Pinpoint the cell where the given text exists, returning its (x, y) midpoint coordinate. 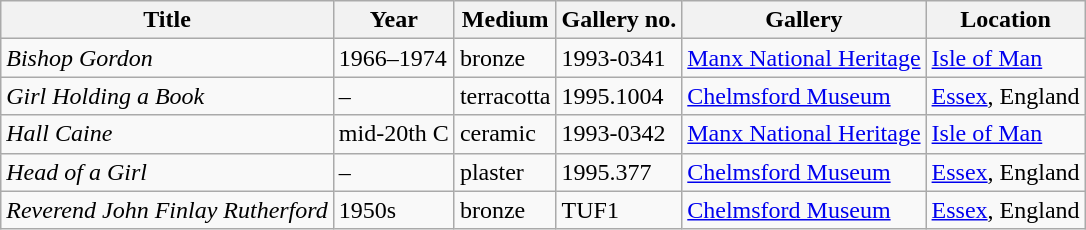
Reverend John Finlay Rutherford (168, 210)
1993-0341 (619, 58)
plaster (505, 172)
Location (1006, 20)
Head of a Girl (168, 172)
1950s (394, 210)
Girl Holding a Book (168, 96)
Gallery (804, 20)
Year (394, 20)
mid-20th C (394, 134)
1995.377 (619, 172)
1993-0342 (619, 134)
Bishop Gordon (168, 58)
TUF1 (619, 210)
ceramic (505, 134)
Title (168, 20)
Medium (505, 20)
terracotta (505, 96)
1966–1974 (394, 58)
Gallery no. (619, 20)
1995.1004 (619, 96)
Hall Caine (168, 134)
